Scan for the cell matching the given text and deliver its (x, y) coordinate at center. 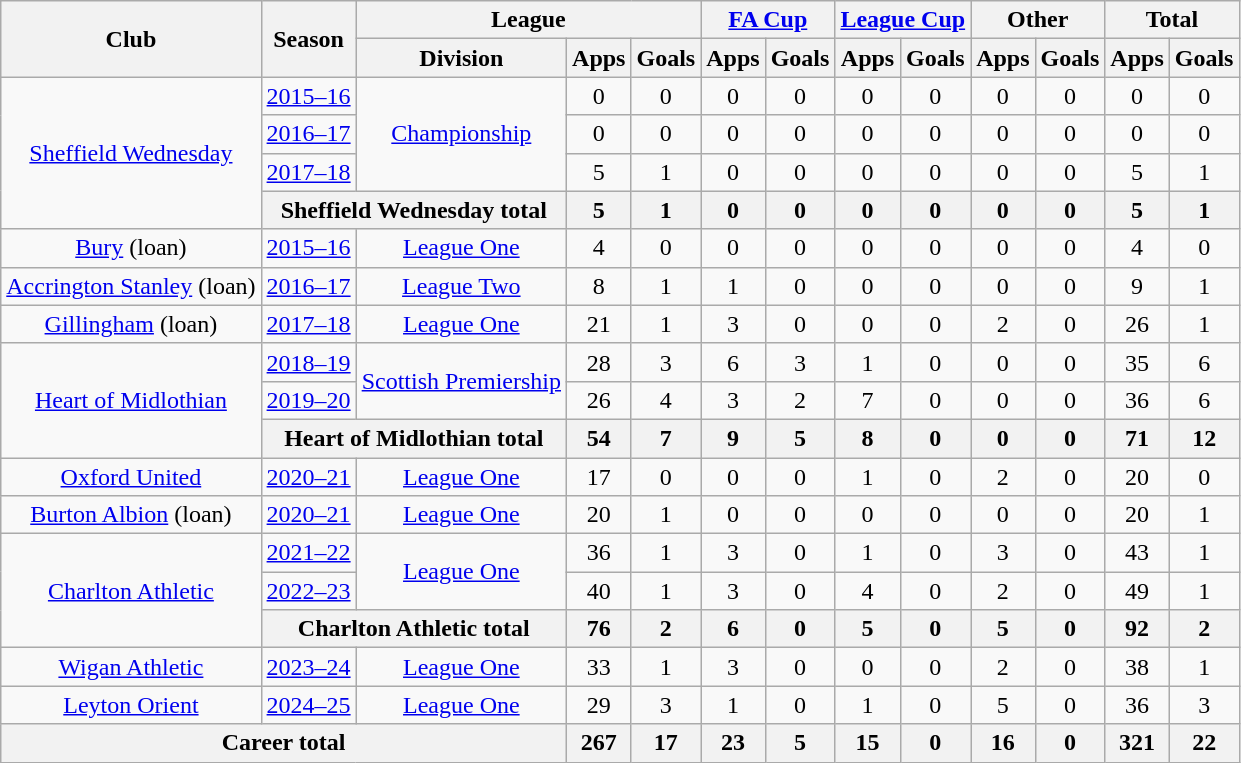
Charlton Athletic total (414, 629)
49 (1137, 591)
43 (1137, 553)
Scottish Premiership (461, 381)
Career total (284, 743)
12 (1204, 438)
22 (1204, 743)
Oxford United (131, 477)
Division (461, 58)
2023–24 (308, 667)
Bury (loan) (131, 248)
League Two (461, 286)
76 (599, 629)
Heart of Midlothian total (414, 438)
2018–19 (308, 362)
Charlton Athletic (131, 591)
54 (599, 438)
92 (1137, 629)
2022–23 (308, 591)
321 (1137, 743)
Leyton Orient (131, 705)
Gillingham (loan) (131, 324)
Total (1172, 20)
Sheffield Wednesday (131, 153)
33 (599, 667)
League (528, 20)
29 (599, 705)
Accrington Stanley (loan) (131, 286)
16 (1003, 743)
15 (868, 743)
Sheffield Wednesday total (414, 210)
38 (1137, 667)
FA Cup (768, 20)
Wigan Athletic (131, 667)
267 (599, 743)
League Cup (903, 20)
Season (308, 39)
28 (599, 362)
Heart of Midlothian (131, 400)
35 (1137, 362)
2021–22 (308, 553)
2019–20 (308, 400)
23 (733, 743)
Club (131, 39)
21 (599, 324)
71 (1137, 438)
Championship (461, 134)
Other (1038, 20)
40 (599, 591)
Burton Albion (loan) (131, 515)
2024–25 (308, 705)
